Scan for the cell matching the given text and deliver its (X, Y) coordinate at center. 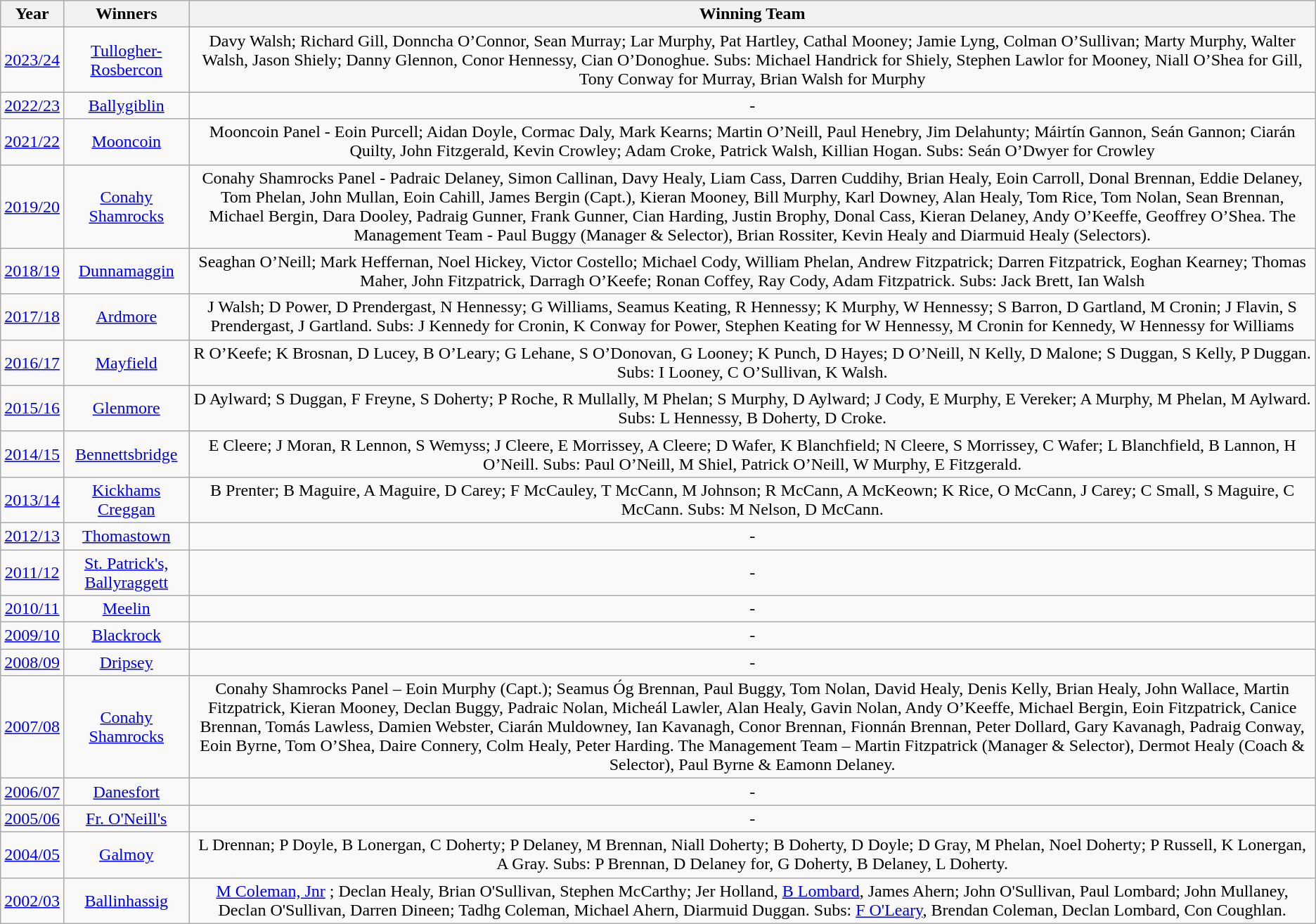
Ballygiblin (127, 105)
2007/08 (32, 727)
Dripsey (127, 662)
2004/05 (32, 855)
Winning Team (752, 14)
Tullogher-Rosbercon (127, 60)
Mayfield (127, 363)
Blackrock (127, 636)
2018/19 (32, 271)
2010/11 (32, 609)
Winners (127, 14)
2021/22 (32, 142)
2011/12 (32, 572)
2013/14 (32, 499)
2009/10 (32, 636)
2014/15 (32, 454)
2015/16 (32, 408)
Fr. O'Neill's (127, 819)
2012/13 (32, 536)
Thomastown (127, 536)
Bennettsbridge (127, 454)
Year (32, 14)
Ardmore (127, 316)
Glenmore (127, 408)
2023/24 (32, 60)
St. Patrick's, Ballyraggett (127, 572)
Meelin (127, 609)
2006/07 (32, 792)
2002/03 (32, 900)
Kickhams Creggan (127, 499)
Mooncoin (127, 142)
Dunnamaggin (127, 271)
2005/06 (32, 819)
2017/18 (32, 316)
2016/17 (32, 363)
Galmoy (127, 855)
Ballinhassig (127, 900)
2022/23 (32, 105)
Danesfort (127, 792)
2019/20 (32, 207)
2008/09 (32, 662)
